Determine the (x, y) coordinate at the center of the cell enclosing the given text.  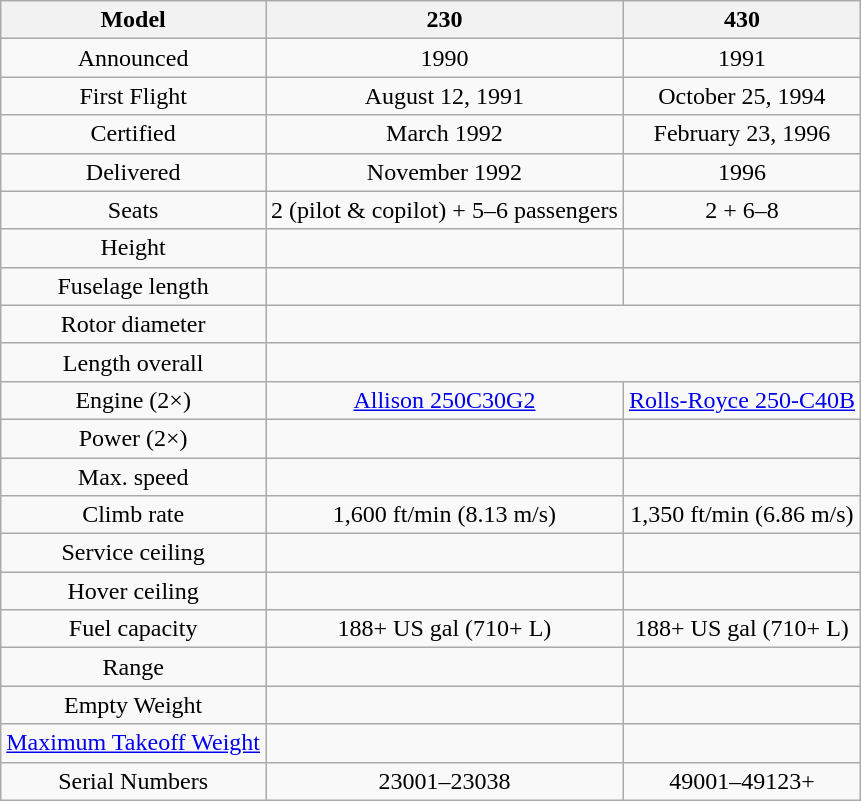
Fuselage length (134, 286)
1991 (742, 58)
Power (2×) (134, 438)
Length overall (134, 362)
Height (134, 248)
March 1992 (445, 134)
Fuel capacity (134, 629)
Maximum Takeoff Weight (134, 743)
February 23, 1996 (742, 134)
Announced (134, 58)
Climb rate (134, 515)
Certified (134, 134)
October 25, 1994 (742, 96)
November 1992 (445, 172)
Max. speed (134, 477)
Rotor diameter (134, 324)
230 (445, 20)
Seats (134, 210)
Range (134, 667)
2 + 6–8 (742, 210)
23001–23038 (445, 781)
430 (742, 20)
Allison 250C30G2 (445, 400)
Serial Numbers (134, 781)
1990 (445, 58)
1996 (742, 172)
1,600 ft/min (8.13 m/s) (445, 515)
2 (pilot & copilot) + 5–6 passengers (445, 210)
Hover ceiling (134, 591)
49001–49123+ (742, 781)
Empty Weight (134, 705)
Rolls-Royce 250-C40B (742, 400)
Delivered (134, 172)
1,350 ft/min (6.86 m/s) (742, 515)
Model (134, 20)
First Flight (134, 96)
Service ceiling (134, 553)
August 12, 1991 (445, 96)
Engine (2×) (134, 400)
